Provide the (x, y) coordinate of the cell's center where the given text is located.  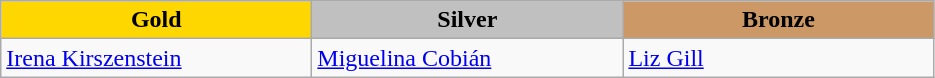
Silver (468, 20)
Gold (156, 20)
Bronze (778, 20)
Miguelina Cobián (468, 58)
Liz Gill (778, 58)
Irena Kirszenstein (156, 58)
